Detect which cell encompasses the target text, then output its (X, Y) center coordinate. 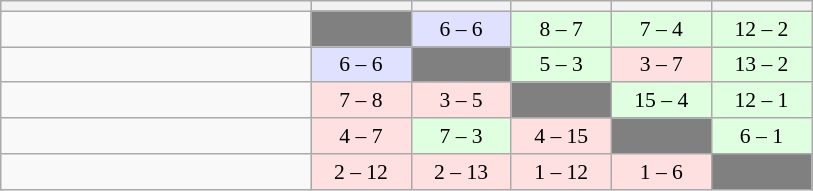
5 – 3 (561, 65)
7 – 3 (461, 136)
2 – 12 (361, 172)
7 – 4 (661, 29)
7 – 8 (361, 101)
15 – 4 (661, 101)
12 – 2 (761, 29)
6 – 1 (761, 136)
3 – 7 (661, 65)
3 – 5 (461, 101)
2 – 13 (461, 172)
4 – 7 (361, 136)
4 – 15 (561, 136)
1 – 12 (561, 172)
8 – 7 (561, 29)
1 – 6 (661, 172)
12 – 1 (761, 101)
13 – 2 (761, 65)
